Extract the [x, y] coordinate from the center of the cell holding the provided text.  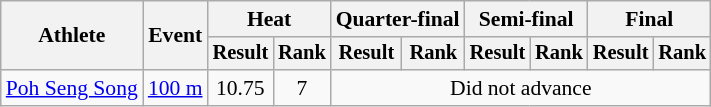
100 m [176, 88]
Quarter-final [398, 19]
Did not advance [521, 88]
7 [302, 88]
Semi-final [526, 19]
Event [176, 36]
10.75 [241, 88]
Heat [270, 19]
Athlete [72, 36]
Poh Seng Song [72, 88]
Final [650, 19]
